Determine the [x, y] coordinate at the center of the cell enclosing the given text.  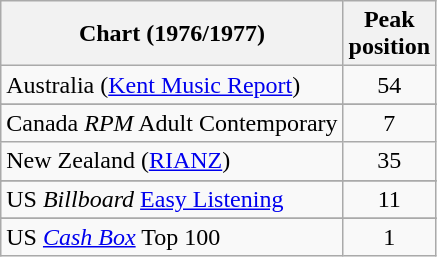
US Cash Box Top 100 [172, 237]
US Billboard Easy Listening [172, 199]
Australia (Kent Music Report) [172, 85]
Canada RPM Adult Contemporary [172, 123]
Chart (1976/1977) [172, 34]
New Zealand (RIANZ) [172, 161]
7 [389, 123]
Peakposition [389, 34]
35 [389, 161]
54 [389, 85]
11 [389, 199]
1 [389, 237]
